Identify which cell holds the provided text, then report its [x, y] central coordinate. 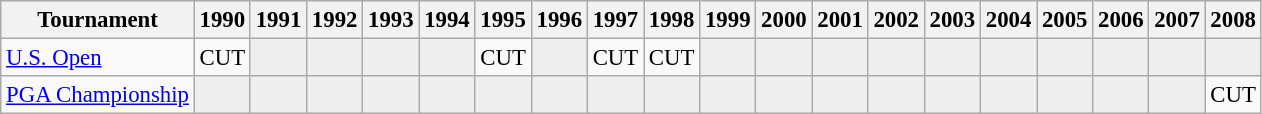
2008 [1233, 20]
2000 [784, 20]
2002 [896, 20]
2005 [1065, 20]
1993 [391, 20]
1999 [728, 20]
1998 [672, 20]
2003 [952, 20]
Tournament [98, 20]
1992 [335, 20]
1990 [222, 20]
1995 [503, 20]
2004 [1008, 20]
1996 [559, 20]
1991 [278, 20]
U.S. Open [98, 58]
2001 [840, 20]
2007 [1177, 20]
1994 [447, 20]
PGA Championship [98, 95]
1997 [615, 20]
2006 [1121, 20]
